Output the [X, Y] coordinate of the center of the cell containing the given text.  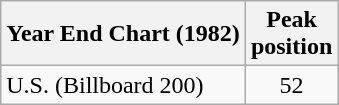
Peakposition [291, 34]
Year End Chart (1982) [124, 34]
U.S. (Billboard 200) [124, 85]
52 [291, 85]
